From the cell containing the given text, extract its center point as [X, Y] coordinate. 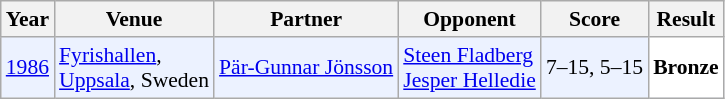
Fyrishallen,Uppsala, Sweden [134, 68]
Venue [134, 19]
1986 [28, 68]
Year [28, 19]
Score [594, 19]
Opponent [470, 19]
Pär-Gunnar Jönsson [306, 68]
Steen Fladberg Jesper Helledie [470, 68]
Partner [306, 19]
Result [686, 19]
Bronze [686, 68]
7–15, 5–15 [594, 68]
